Determine the (x, y) coordinate at the center of the cell enclosing the given text.  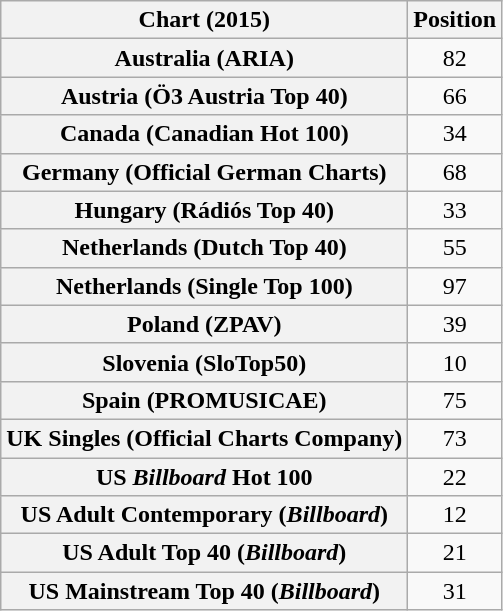
66 (455, 96)
US Mainstream Top 40 (Billboard) (204, 591)
Germany (Official German Charts) (204, 172)
Netherlands (Single Top 100) (204, 286)
31 (455, 591)
12 (455, 515)
21 (455, 553)
Australia (ARIA) (204, 58)
10 (455, 362)
97 (455, 286)
33 (455, 210)
US Adult Top 40 (Billboard) (204, 553)
US Billboard Hot 100 (204, 477)
Position (455, 20)
Hungary (Rádiós Top 40) (204, 210)
Canada (Canadian Hot 100) (204, 134)
39 (455, 324)
55 (455, 248)
Poland (ZPAV) (204, 324)
75 (455, 400)
34 (455, 134)
Netherlands (Dutch Top 40) (204, 248)
Chart (2015) (204, 20)
68 (455, 172)
Slovenia (SloTop50) (204, 362)
Austria (Ö3 Austria Top 40) (204, 96)
Spain (PROMUSICAE) (204, 400)
US Adult Contemporary (Billboard) (204, 515)
22 (455, 477)
UK Singles (Official Charts Company) (204, 438)
82 (455, 58)
73 (455, 438)
